Detect which cell encompasses the target text, then output its [X, Y] center coordinate. 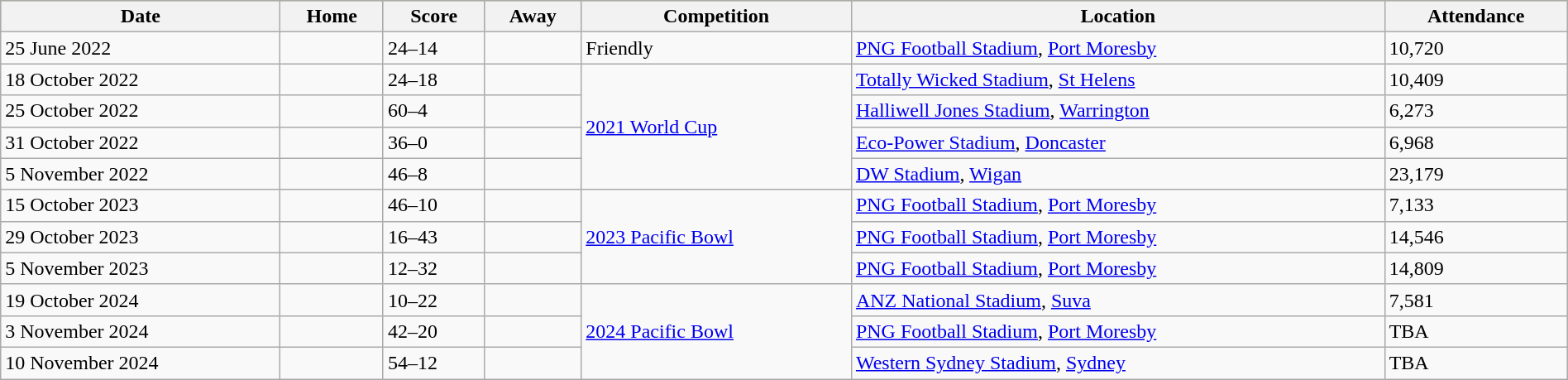
24–14 [433, 48]
7,133 [1475, 205]
5 November 2022 [141, 174]
42–20 [433, 331]
18 October 2022 [141, 79]
Eco-Power Stadium, Doncaster [1118, 142]
46–10 [433, 205]
12–32 [433, 268]
14,546 [1475, 237]
10 November 2024 [141, 363]
Attendance [1475, 17]
14,809 [1475, 268]
6,968 [1475, 142]
19 October 2024 [141, 300]
3 November 2024 [141, 331]
36–0 [433, 142]
Halliwell Jones Stadium, Warrington [1118, 111]
10,409 [1475, 79]
5 November 2023 [141, 268]
Friendly [716, 48]
29 October 2023 [141, 237]
Location [1118, 17]
6,273 [1475, 111]
46–8 [433, 174]
Date [141, 17]
54–12 [433, 363]
2023 Pacific Bowl [716, 237]
Western Sydney Stadium, Sydney [1118, 363]
Away [533, 17]
24–18 [433, 79]
2021 World Cup [716, 127]
15 October 2023 [141, 205]
Totally Wicked Stadium, St Helens [1118, 79]
31 October 2022 [141, 142]
25 October 2022 [141, 111]
10–22 [433, 300]
25 June 2022 [141, 48]
Home [332, 17]
10,720 [1475, 48]
7,581 [1475, 300]
ANZ National Stadium, Suva [1118, 300]
Score [433, 17]
Competition [716, 17]
16–43 [433, 237]
DW Stadium, Wigan [1118, 174]
23,179 [1475, 174]
60–4 [433, 111]
2024 Pacific Bowl [716, 331]
